Detect which cell encompasses the target text, then output its [X, Y] center coordinate. 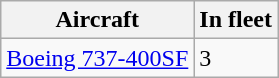
Aircraft [98, 20]
Boeing 737-400SF [98, 58]
3 [236, 58]
In fleet [236, 20]
